From the cell containing the given text, extract its center point as [x, y] coordinate. 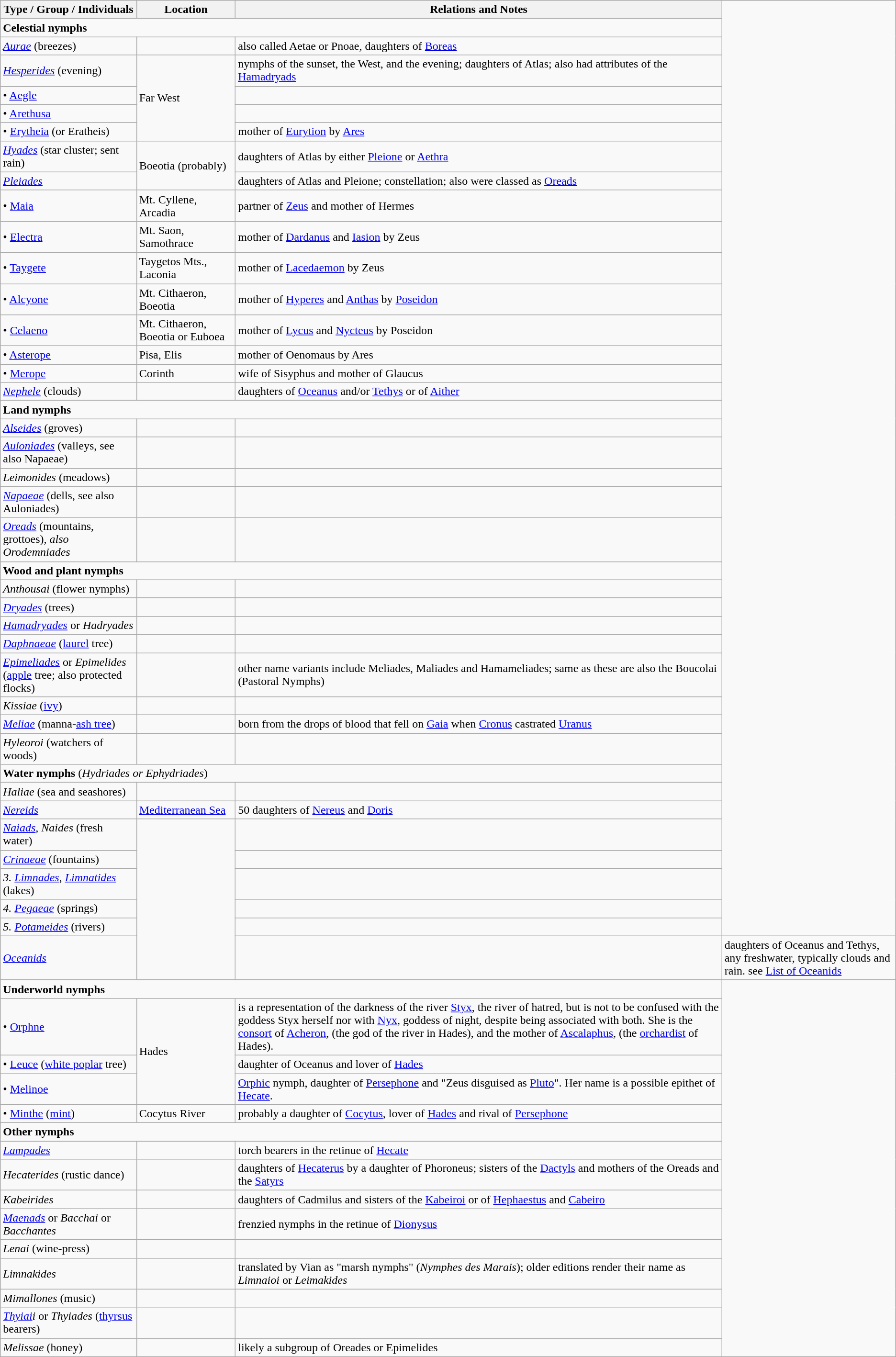
other name variants include Meliades, Maliades and Hamameliades; same as these are also the Boucolai (Pastoral Nymphs) [479, 675]
Hecaterides (rustic dance) [68, 1175]
born from the drops of blood that fell on Gaia when Cronus castrated Uranus [479, 724]
• Orphne [68, 1026]
Maenads or Bacchai or Bacchantes [68, 1224]
frenzied nymphs in the retinue of Dionysus [479, 1224]
mother of Oenomaus by Ares [479, 355]
Far West [186, 98]
Other nymphs [361, 1132]
Wood and plant nymphs [361, 571]
Daphnaeae (laurel tree) [68, 643]
Oreads (mountains, grottoes), also Orodemniades [68, 539]
mother of Dardanus and Iasion by Zeus [479, 236]
Kissiae (ivy) [68, 706]
• Arethusa [68, 113]
• Celaeno [68, 330]
Naiads, Naides (fresh water) [68, 835]
Aurae (breezes) [68, 46]
Kabeirides [68, 1200]
torch bearers in the retinue of Hecate [479, 1150]
mother of Lacedaemon by Zeus [479, 268]
• Leuce (white poplar tree) [68, 1064]
daughters of Hecaterus by a daughter of Phoroneus; sisters of the Dactyls and mothers of the Oreads and the Satyrs [479, 1175]
Mt. Cyllene, Arcadia [186, 206]
daughters of Oceanus and Tethys, any freshwater, typically clouds and rain. see List of Oceanids [809, 958]
Crinaeae (fountains) [68, 859]
Taygetos Mts., Laconia [186, 268]
nymphs of the sunset, the West, and the evening; daughters of Atlas; also had attributes of the Hamadryads [479, 71]
5. Potameides (rivers) [68, 927]
• Taygete [68, 268]
Pleiades [68, 181]
Orphic nymph, daughter of Persephone and "Zeus disguised as Pluto". Her name is a possible epithet of Hecate. [479, 1088]
• Aegle [68, 95]
Corinth [186, 373]
Hyleoroi (watchers of woods) [68, 749]
Type / Group / Individuals [68, 10]
50 daughters of Nereus and Doris [479, 810]
daughters of Cadmilus and sisters of the Kabeiroi or of Hephaestus and Cabeiro [479, 1200]
Alseides (groves) [68, 428]
Water nymphs (Hydriades or Ephydriades) [361, 774]
translated by Vian as "marsh nymphs" (Nymphes des Marais); older editions render their name as Limnaioi or Leimakides [479, 1273]
wife of Sisyphus and mother of Glaucus [479, 373]
daughters of Atlas and Pleione; constellation; also were classed as Oreads [479, 181]
Hades [186, 1051]
Mt. Cithaeron, Boeotia or Euboea [186, 330]
Relations and Notes [479, 10]
Nereids [68, 810]
Location [186, 10]
Limnakides [68, 1273]
Napaeae (dells, see also Auloniades) [68, 502]
Hesperides (evening) [68, 71]
• Minthe (mint) [68, 1114]
Celestial nymphs [361, 28]
Leimonides (meadows) [68, 477]
• Asterope [68, 355]
Oceanids [68, 958]
Underworld nymphs [361, 989]
Thyiaii or Thyiades (thyrsus bearers) [68, 1323]
4. Pegaeae (springs) [68, 908]
• Melinoe [68, 1088]
Hyades (star cluster; sent rain) [68, 156]
Land nymphs [361, 410]
Cocytus River [186, 1114]
Lenai (wine-press) [68, 1249]
Dryades (trees) [68, 607]
also called Aetae or Pnoae, daughters of Boreas [479, 46]
3. Limnades, Limnatides (lakes) [68, 884]
Mediterranean Sea [186, 810]
Nephele (clouds) [68, 392]
Lampades [68, 1150]
Mt. Saon, Samothrace [186, 236]
mother of Lycus and Nycteus by Poseidon [479, 330]
probably a daughter of Cocytus, lover of Hades and rival of Persephone [479, 1114]
mother of Hyperes and Anthas by Poseidon [479, 299]
likely a subgroup of Oreades or Epimelides [479, 1347]
mother of Eurytion by Ares [479, 132]
• Maia [68, 206]
Mt. Cithaeron, Boeotia [186, 299]
Mimallones (music) [68, 1298]
daughter of Oceanus and lover of Hades [479, 1064]
daughters of Oceanus and/or Tethys or of Aither [479, 392]
daughters of Atlas by either Pleione or Aethra [479, 156]
Pisa, Elis [186, 355]
Boeotia (probably) [186, 166]
Auloniades (valleys, see also Napaeae) [68, 453]
Melissae (honey) [68, 1347]
• Erytheia (or Eratheis) [68, 132]
Epimeliades or Epimelides (apple tree; also protected flocks) [68, 675]
• Merope [68, 373]
Hamadryades or Hadryades [68, 625]
• Electra [68, 236]
Anthousai (flower nymphs) [68, 589]
Meliae (manna-ash tree) [68, 724]
• Alcyone [68, 299]
Haliae (sea and seashores) [68, 792]
partner of Zeus and mother of Hermes [479, 206]
